Output the [X, Y] coordinate of the center of the cell containing the given text.  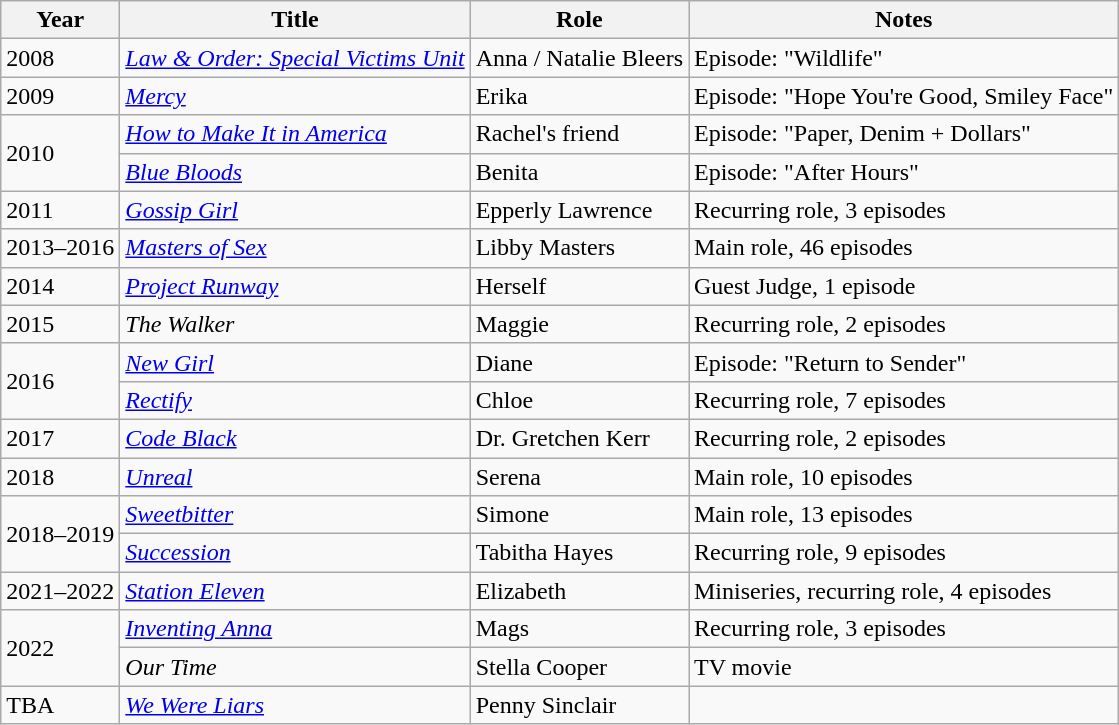
Year [60, 20]
Epperly Lawrence [579, 210]
Penny Sinclair [579, 705]
Main role, 46 episodes [903, 248]
Mercy [295, 96]
2017 [60, 438]
Blue Bloods [295, 172]
Episode: "Hope You're Good, Smiley Face" [903, 96]
TV movie [903, 667]
Miniseries, recurring role, 4 episodes [903, 591]
Benita [579, 172]
Diane [579, 362]
Tabitha Hayes [579, 553]
Gossip Girl [295, 210]
Role [579, 20]
Stella Cooper [579, 667]
Unreal [295, 477]
We Were Liars [295, 705]
Erika [579, 96]
Masters of Sex [295, 248]
How to Make It in America [295, 134]
Chloe [579, 400]
Rectify [295, 400]
Elizabeth [579, 591]
Episode: "Wildlife" [903, 58]
2008 [60, 58]
Serena [579, 477]
Dr. Gretchen Kerr [579, 438]
Anna / Natalie Bleers [579, 58]
Episode: "After Hours" [903, 172]
2016 [60, 381]
2018 [60, 477]
Project Runway [295, 286]
Sweetbitter [295, 515]
2022 [60, 648]
Libby Masters [579, 248]
Maggie [579, 324]
Mags [579, 629]
2018–2019 [60, 534]
2013–2016 [60, 248]
2010 [60, 153]
The Walker [295, 324]
Recurring role, 7 episodes [903, 400]
2021–2022 [60, 591]
Guest Judge, 1 episode [903, 286]
Main role, 10 episodes [903, 477]
Recurring role, 9 episodes [903, 553]
Our Time [295, 667]
Episode: "Return to Sender" [903, 362]
Inventing Anna [295, 629]
Main role, 13 episodes [903, 515]
TBA [60, 705]
Episode: "Paper, Denim + Dollars" [903, 134]
Succession [295, 553]
Station Eleven [295, 591]
2014 [60, 286]
2011 [60, 210]
Notes [903, 20]
New Girl [295, 362]
Title [295, 20]
Herself [579, 286]
Rachel's friend [579, 134]
Law & Order: Special Victims Unit [295, 58]
Code Black [295, 438]
Simone [579, 515]
2009 [60, 96]
2015 [60, 324]
